From the cell containing the given text, extract its center point as (X, Y) coordinate. 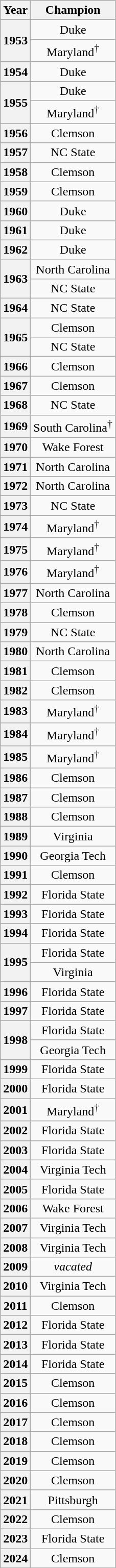
1953 (15, 41)
1989 (15, 836)
1985 (15, 757)
2020 (15, 1480)
1979 (15, 632)
1964 (15, 308)
1975 (15, 549)
1970 (15, 447)
2022 (15, 1519)
1968 (15, 405)
1954 (15, 71)
1977 (15, 593)
1998 (15, 1040)
2008 (15, 1248)
Champion (73, 10)
1984 (15, 734)
1994 (15, 933)
2010 (15, 1286)
1982 (15, 690)
1978 (15, 613)
2015 (15, 1383)
1996 (15, 991)
1972 (15, 486)
1971 (15, 467)
2017 (15, 1422)
Pittsburgh (73, 1500)
1974 (15, 527)
Year (15, 10)
1987 (15, 798)
vacated (73, 1267)
2018 (15, 1441)
1958 (15, 172)
2009 (15, 1267)
1988 (15, 817)
1961 (15, 230)
2007 (15, 1228)
2023 (15, 1538)
2004 (15, 1169)
1960 (15, 211)
1980 (15, 652)
1981 (15, 671)
1997 (15, 1011)
2012 (15, 1325)
1999 (15, 1069)
1986 (15, 778)
1991 (15, 875)
1973 (15, 506)
2021 (15, 1500)
2011 (15, 1306)
1957 (15, 153)
2016 (15, 1403)
1969 (15, 427)
2001 (15, 1110)
South Carolina† (73, 427)
2003 (15, 1150)
2000 (15, 1089)
1962 (15, 250)
2013 (15, 1345)
2006 (15, 1208)
1955 (15, 102)
1967 (15, 386)
1966 (15, 366)
1976 (15, 573)
1992 (15, 894)
1993 (15, 914)
1965 (15, 337)
1963 (15, 279)
1990 (15, 856)
2014 (15, 1364)
2024 (15, 1558)
1956 (15, 133)
2019 (15, 1461)
1983 (15, 711)
2005 (15, 1189)
1959 (15, 191)
2002 (15, 1131)
1995 (15, 962)
